From the cell containing the given text, extract its center point as (X, Y) coordinate. 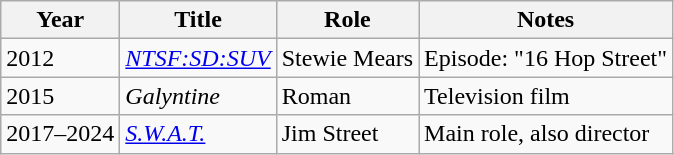
Year (60, 20)
Role (347, 20)
Television film (546, 96)
Notes (546, 20)
Jim Street (347, 134)
Roman (347, 96)
Episode: "16 Hop Street" (546, 58)
NTSF:SD:SUV (198, 58)
2017–2024 (60, 134)
Stewie Mears (347, 58)
Galyntine (198, 96)
Main role, also director (546, 134)
S.W.A.T. (198, 134)
2012 (60, 58)
2015 (60, 96)
Title (198, 20)
